Determine the (x, y) coordinate at the center of the cell enclosing the given text.  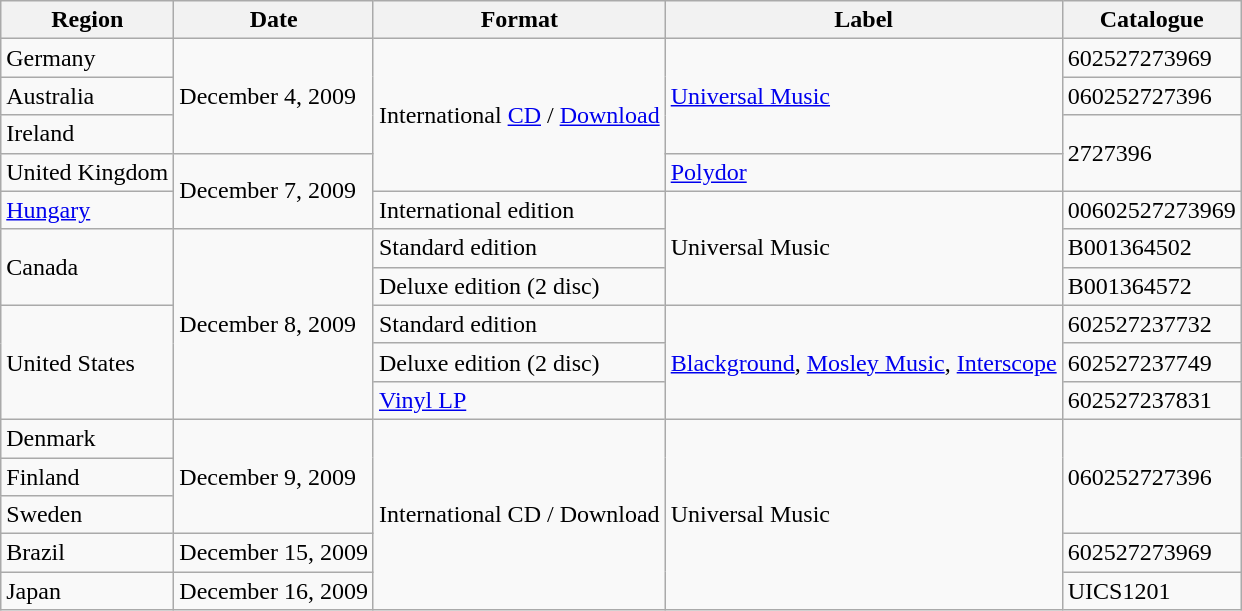
602527237749 (1152, 362)
Blackground, Mosley Music, Interscope (864, 362)
Denmark (88, 438)
Format (519, 20)
December 16, 2009 (274, 591)
2727396 (1152, 153)
Ireland (88, 134)
602527237732 (1152, 324)
Vinyl LP (519, 400)
Region (88, 20)
Australia (88, 96)
December 8, 2009 (274, 324)
December 7, 2009 (274, 191)
International edition (519, 210)
00602527273969 (1152, 210)
December 15, 2009 (274, 553)
602527237831 (1152, 400)
Finland (88, 477)
Polydor (864, 172)
Germany (88, 58)
B001364572 (1152, 286)
December 4, 2009 (274, 96)
Brazil (88, 553)
Japan (88, 591)
Catalogue (1152, 20)
Sweden (88, 515)
Label (864, 20)
Hungary (88, 210)
United Kingdom (88, 172)
Date (274, 20)
UICS1201 (1152, 591)
United States (88, 362)
December 9, 2009 (274, 476)
Canada (88, 267)
B001364502 (1152, 248)
